Identify which cell holds the provided text, then report its (x, y) central coordinate. 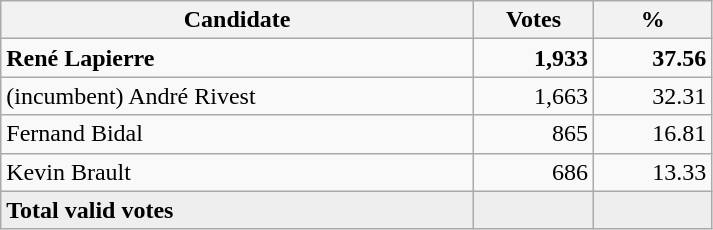
865 (533, 134)
32.31 (653, 96)
13.33 (653, 172)
1,663 (533, 96)
Kevin Brault (238, 172)
37.56 (653, 58)
Votes (533, 20)
Total valid votes (238, 210)
Candidate (238, 20)
686 (533, 172)
% (653, 20)
René Lapierre (238, 58)
(incumbent) André Rivest (238, 96)
16.81 (653, 134)
Fernand Bidal (238, 134)
1,933 (533, 58)
